Return the (X, Y) coordinate for the center point of the cell that contains the specified text.  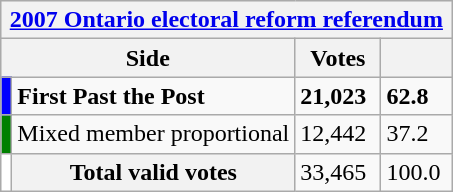
Side (148, 58)
21,023 (338, 96)
Mixed member proportional (154, 134)
Votes (338, 58)
33,465 (338, 172)
100.0 (416, 172)
2007 Ontario electoral reform referendum (226, 20)
62.8 (416, 96)
37.2 (416, 134)
First Past the Post (154, 96)
12,442 (338, 134)
Total valid votes (154, 172)
